Extract the (X, Y) coordinate from the center of the cell holding the provided text.  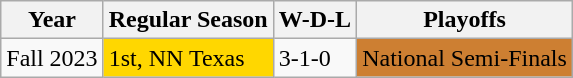
W-D-L (315, 20)
National Semi-Finals (465, 58)
Year (52, 20)
Fall 2023 (52, 58)
1st, NN Texas (188, 58)
3-1-0 (315, 58)
Regular Season (188, 20)
Playoffs (465, 20)
